Extract the [x, y] coordinate from the center of the cell holding the provided text.  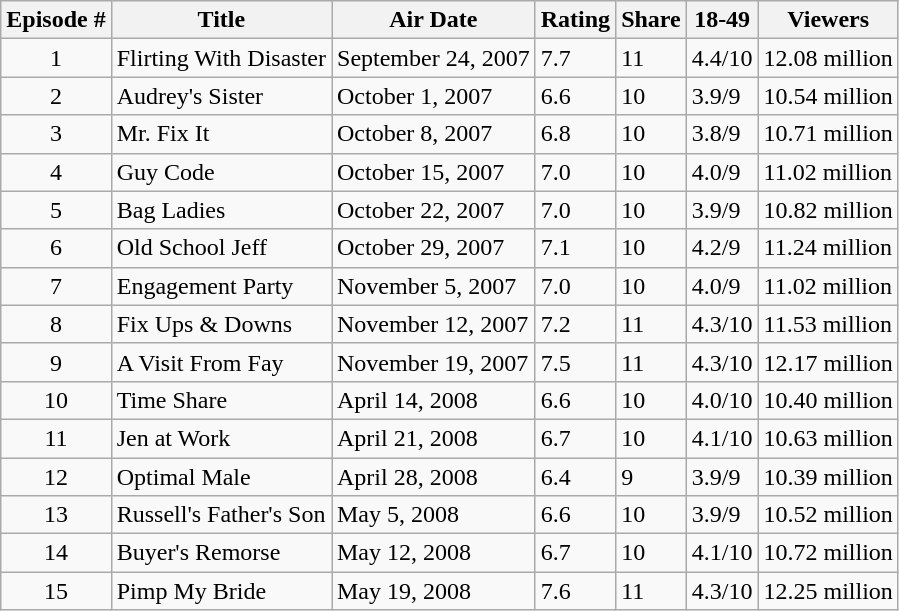
10.54 million [828, 96]
Air Date [434, 20]
10.40 million [828, 400]
April 14, 2008 [434, 400]
May 19, 2008 [434, 591]
Jen at Work [221, 438]
Audrey's Sister [221, 96]
Rating [575, 20]
2 [56, 96]
Buyer's Remorse [221, 553]
7.7 [575, 58]
April 28, 2008 [434, 477]
7.2 [575, 324]
Fix Ups & Downs [221, 324]
Bag Ladies [221, 210]
14 [56, 553]
Pimp My Bride [221, 591]
11.53 million [828, 324]
7.5 [575, 362]
10.63 million [828, 438]
Episode # [56, 20]
6.8 [575, 134]
Title [221, 20]
4.4/10 [722, 58]
4.0/10 [722, 400]
10.72 million [828, 553]
October 1, 2007 [434, 96]
Optimal Male [221, 477]
6 [56, 248]
10.39 million [828, 477]
Russell's Father's Son [221, 515]
May 5, 2008 [434, 515]
3 [56, 134]
7.1 [575, 248]
Viewers [828, 20]
1 [56, 58]
4 [56, 172]
3.8/9 [722, 134]
8 [56, 324]
6.4 [575, 477]
November 5, 2007 [434, 286]
18-49 [722, 20]
7.6 [575, 591]
October 22, 2007 [434, 210]
12.25 million [828, 591]
Time Share [221, 400]
Old School Jeff [221, 248]
13 [56, 515]
12.17 million [828, 362]
11.24 million [828, 248]
October 29, 2007 [434, 248]
10.82 million [828, 210]
October 8, 2007 [434, 134]
November 19, 2007 [434, 362]
November 12, 2007 [434, 324]
12 [56, 477]
May 12, 2008 [434, 553]
10.52 million [828, 515]
Guy Code [221, 172]
October 15, 2007 [434, 172]
September 24, 2007 [434, 58]
A Visit From Fay [221, 362]
April 21, 2008 [434, 438]
Flirting With Disaster [221, 58]
5 [56, 210]
Share [652, 20]
12.08 million [828, 58]
Engagement Party [221, 286]
4.2/9 [722, 248]
7 [56, 286]
10.71 million [828, 134]
15 [56, 591]
Mr. Fix It [221, 134]
